Pinpoint the cell where the given text exists, returning its (X, Y) midpoint coordinate. 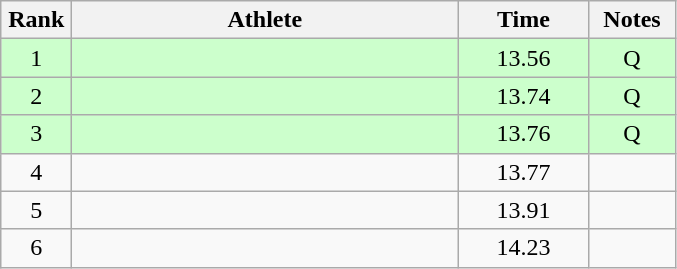
3 (36, 134)
4 (36, 172)
13.76 (524, 134)
Athlete (265, 20)
13.77 (524, 172)
Notes (632, 20)
6 (36, 248)
13.91 (524, 210)
13.74 (524, 96)
Rank (36, 20)
14.23 (524, 248)
2 (36, 96)
1 (36, 58)
Time (524, 20)
13.56 (524, 58)
5 (36, 210)
